Search for the cell housing the specified text and yield its [x, y] center coordinate. 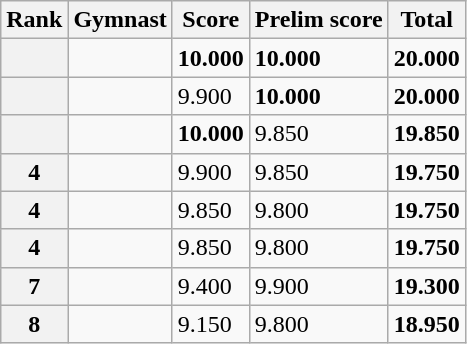
9.400 [210, 286]
Gymnast [120, 20]
Total [426, 20]
Prelim score [318, 20]
8 [34, 324]
Rank [34, 20]
7 [34, 286]
9.150 [210, 324]
18.950 [426, 324]
Score [210, 20]
19.300 [426, 286]
19.850 [426, 134]
